For the text-containing cell, return its midpoint in (X, Y) coordinate format. 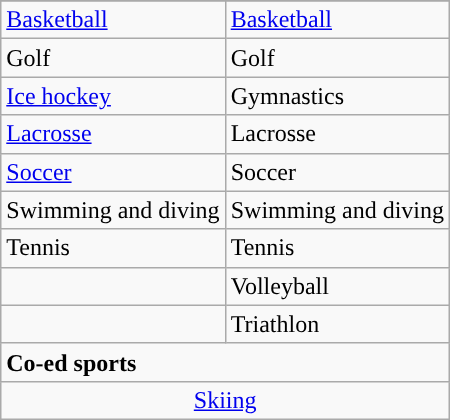
Triathlon (337, 324)
Skiing (226, 400)
Volleyball (337, 286)
Ice hockey (113, 96)
Co-ed sports (226, 362)
Gymnastics (337, 96)
